From the cell containing the given text, extract its center point as (x, y) coordinate. 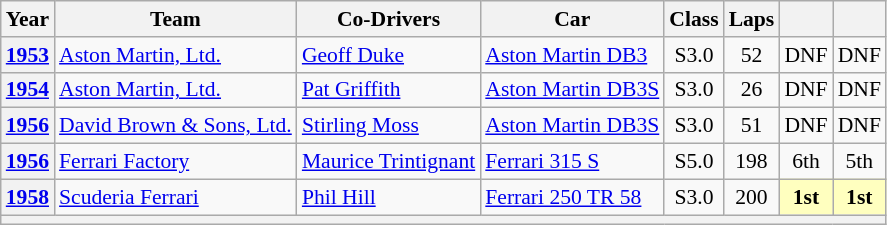
Aston Martin DB3 (572, 55)
52 (752, 55)
David Brown & Sons, Ltd. (176, 126)
Car (572, 19)
1954 (28, 90)
Ferrari Factory (176, 162)
200 (752, 197)
Laps (752, 19)
Phil Hill (388, 197)
1958 (28, 197)
198 (752, 162)
Co-Drivers (388, 19)
51 (752, 126)
Year (28, 19)
26 (752, 90)
Ferrari 250 TR 58 (572, 197)
Team (176, 19)
S5.0 (694, 162)
Class (694, 19)
Stirling Moss (388, 126)
Geoff Duke (388, 55)
Scuderia Ferrari (176, 197)
6th (806, 162)
Pat Griffith (388, 90)
Maurice Trintignant (388, 162)
5th (860, 162)
Ferrari 315 S (572, 162)
1953 (28, 55)
